From the cell containing the given text, extract its center point as [X, Y] coordinate. 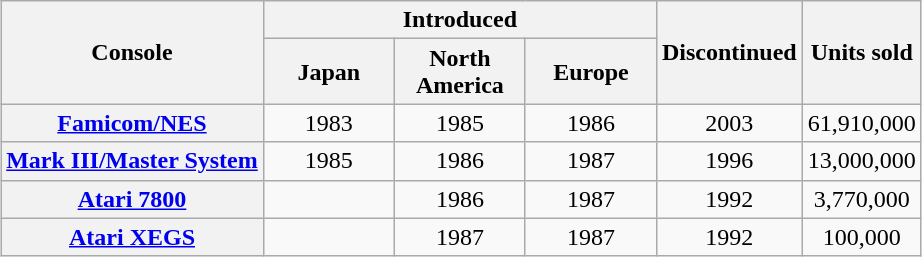
Atari 7800 [132, 199]
Japan [328, 72]
Console [132, 52]
Mark III/Master System [132, 161]
North America [460, 72]
100,000 [862, 237]
2003 [729, 123]
61,910,000 [862, 123]
Atari XEGS [132, 237]
Famicom/NES [132, 123]
Discontinued [729, 52]
Units sold [862, 52]
Europe [590, 72]
Introduced [460, 20]
1996 [729, 161]
3,770,000 [862, 199]
1983 [328, 123]
13,000,000 [862, 161]
